From the cell containing the given text, extract its center point as (X, Y) coordinate. 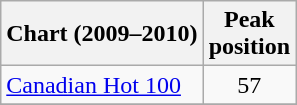
Canadian Hot 100 (102, 85)
57 (249, 85)
Chart (2009–2010) (102, 34)
Peak position (249, 34)
